Provide the [x, y] coordinate of the cell's center where the given text is located.  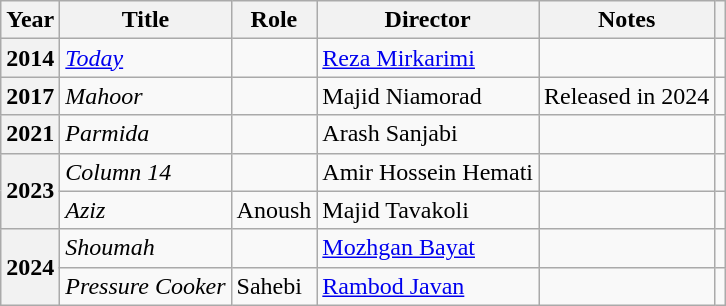
2023 [30, 191]
Shoumah [146, 248]
Director [428, 20]
Arash Sanjabi [428, 134]
Pressure Cooker [146, 286]
Released in 2024 [626, 96]
Role [274, 20]
Parmida [146, 134]
Majid Tavakoli [428, 210]
2024 [30, 267]
2021 [30, 134]
Anoush [274, 210]
Year [30, 20]
2014 [30, 58]
Aziz [146, 210]
2017 [30, 96]
Notes [626, 20]
Amir Hossein Hemati [428, 172]
Mahoor [146, 96]
Reza Mirkarimi [428, 58]
Today [146, 58]
Rambod Javan [428, 286]
Majid Niamorad [428, 96]
Column 14 [146, 172]
Mozhgan Bayat [428, 248]
Sahebi [274, 286]
Title [146, 20]
